Detect which cell encompasses the target text, then output its (x, y) center coordinate. 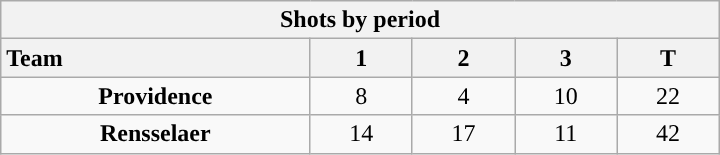
2 (463, 58)
3 (566, 58)
10 (566, 96)
42 (668, 134)
17 (463, 134)
11 (566, 134)
T (668, 58)
14 (361, 134)
Rensselaer (156, 134)
Shots by period (360, 20)
4 (463, 96)
8 (361, 96)
Providence (156, 96)
Team (156, 58)
22 (668, 96)
1 (361, 58)
